Find where the given text appears and provide that cell's center as [X, Y] coordinate. 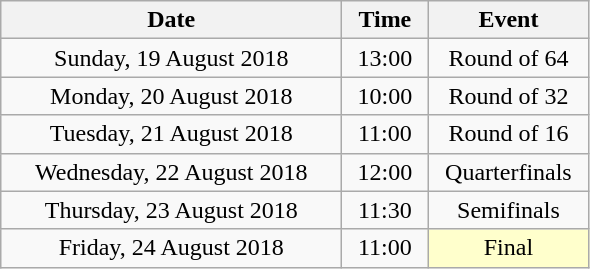
10:00 [385, 96]
Quarterfinals [508, 172]
Tuesday, 21 August 2018 [172, 134]
Round of 32 [508, 96]
Monday, 20 August 2018 [172, 96]
Semifinals [508, 210]
Final [508, 248]
Round of 64 [508, 58]
Round of 16 [508, 134]
Time [385, 20]
Event [508, 20]
Date [172, 20]
Thursday, 23 August 2018 [172, 210]
13:00 [385, 58]
11:30 [385, 210]
12:00 [385, 172]
Sunday, 19 August 2018 [172, 58]
Friday, 24 August 2018 [172, 248]
Wednesday, 22 August 2018 [172, 172]
